Detect which cell encompasses the target text, then output its (X, Y) center coordinate. 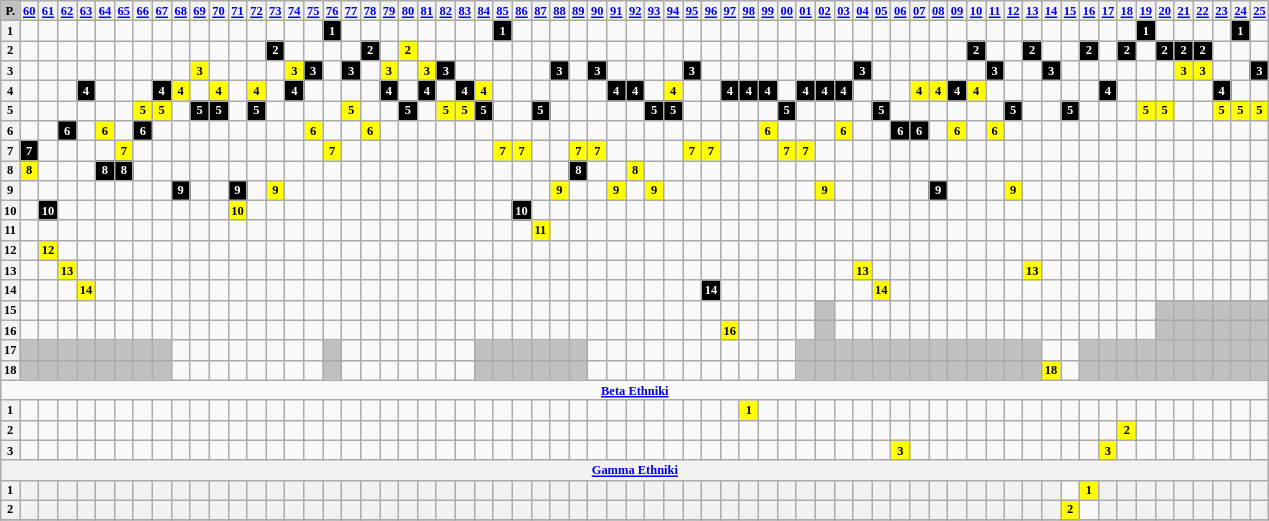
71 (238, 11)
96 (710, 11)
02 (824, 11)
93 (654, 11)
86 (522, 11)
24 (1240, 11)
92 (636, 11)
99 (768, 11)
21 (1184, 11)
Beta Ethniki (635, 390)
67 (162, 11)
84 (484, 11)
94 (674, 11)
19 (1146, 11)
01 (806, 11)
66 (142, 11)
61 (48, 11)
89 (578, 11)
98 (748, 11)
65 (124, 11)
09 (958, 11)
87 (540, 11)
03 (844, 11)
63 (86, 11)
Gamma Ethniki (635, 470)
78 (370, 11)
73 (276, 11)
00 (786, 11)
22 (1202, 11)
20 (1164, 11)
97 (730, 11)
05 (882, 11)
08 (938, 11)
25 (1260, 11)
95 (692, 11)
75 (314, 11)
69 (200, 11)
88 (560, 11)
72 (256, 11)
76 (332, 11)
91 (616, 11)
68 (180, 11)
83 (464, 11)
23 (1222, 11)
80 (408, 11)
P. (10, 11)
64 (104, 11)
74 (294, 11)
06 (900, 11)
79 (390, 11)
77 (352, 11)
60 (30, 11)
85 (502, 11)
04 (862, 11)
81 (426, 11)
90 (598, 11)
70 (218, 11)
07 (920, 11)
82 (446, 11)
62 (68, 11)
